Identify which cell holds the provided text, then report its (x, y) central coordinate. 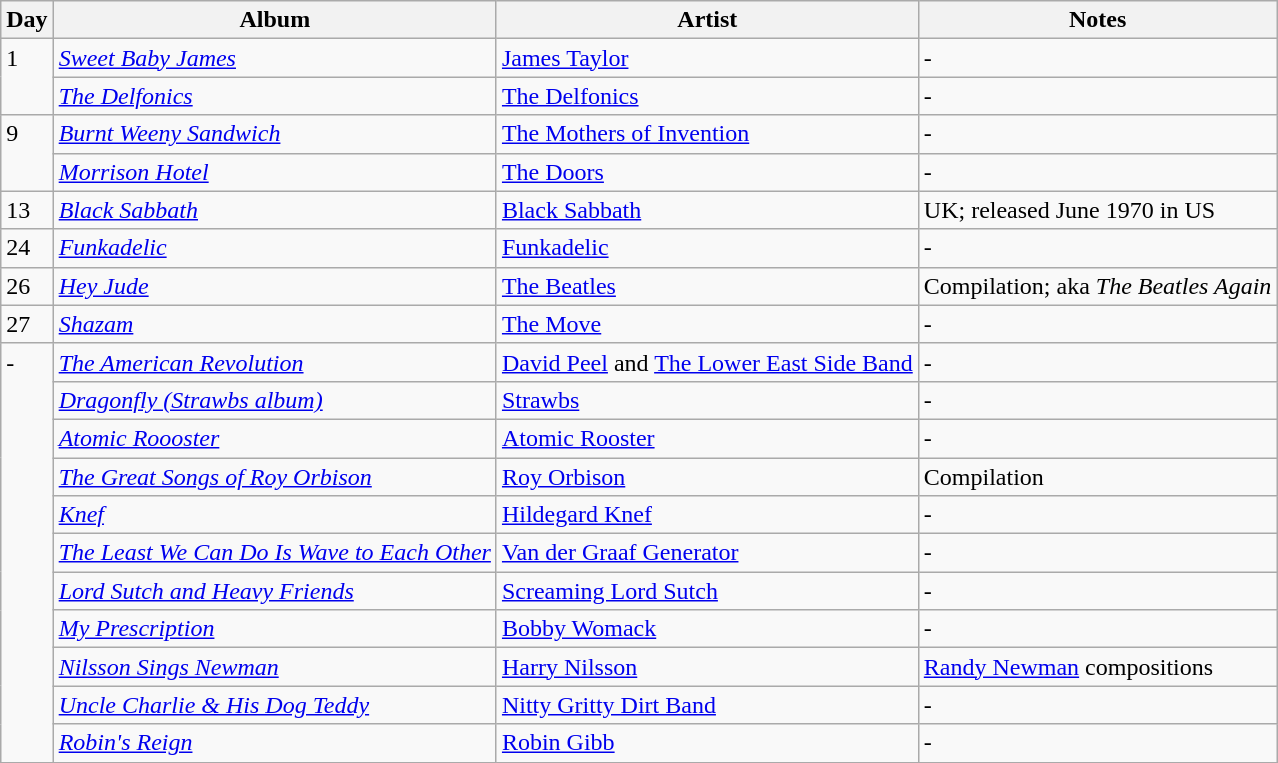
Sweet Baby James (274, 58)
Morrison Hotel (274, 172)
Bobby Womack (707, 629)
Roy Orbison (707, 477)
Robin Gibb (707, 743)
Randy Newman compositions (1098, 667)
Atomic Rooster (707, 438)
Nilsson Sings Newman (274, 667)
26 (27, 286)
Notes (1098, 20)
Uncle Charlie & His Dog Teddy (274, 705)
Compilation; aka The Beatles Again (1098, 286)
The Least We Can Do Is Wave to Each Other (274, 553)
27 (27, 324)
24 (27, 248)
Lord Sutch and Heavy Friends (274, 591)
Compilation (1098, 477)
Harry Nilsson (707, 667)
David Peel and The Lower East Side Band (707, 362)
The Doors (707, 172)
Album (274, 20)
9 (27, 153)
Screaming Lord Sutch (707, 591)
James Taylor (707, 58)
Shazam (274, 324)
Burnt Weeny Sandwich (274, 134)
The Move (707, 324)
Van der Graaf Generator (707, 553)
Dragonfly (Strawbs album) (274, 400)
The Beatles (707, 286)
Artist (707, 20)
Hildegard Knef (707, 515)
Robin's Reign (274, 743)
The Great Songs of Roy Orbison (274, 477)
The American Revolution (274, 362)
Hey Jude (274, 286)
My Prescription (274, 629)
Knef (274, 515)
Day (27, 20)
UK; released June 1970 in US (1098, 210)
Strawbs (707, 400)
13 (27, 210)
Nitty Gritty Dirt Band (707, 705)
The Mothers of Invention (707, 134)
1 (27, 77)
Atomic Roooster (274, 438)
